Return (x, y) of the center of cell containing provided text 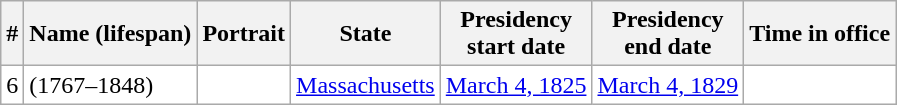
6 (12, 85)
(1767–1848) (110, 85)
Presidencyend date (668, 34)
Portrait (244, 34)
March 4, 1829 (668, 85)
Name (lifespan) (110, 34)
Massachusetts (366, 85)
Time in office (820, 34)
March 4, 1825 (516, 85)
State (366, 34)
# (12, 34)
Presidencystart date (516, 34)
